Output the [X, Y] coordinate of the center of the cell containing the given text.  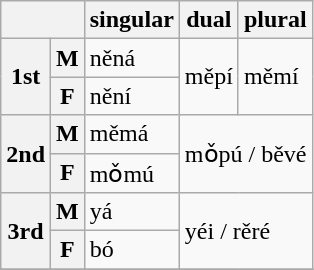
singular [132, 20]
mǒpú / běvé [246, 154]
nění [132, 96]
měpí [208, 77]
yéi / rěré [246, 231]
2nd [26, 154]
měmí [275, 77]
mǒmú [132, 173]
dual [208, 20]
1st [26, 77]
něná [132, 58]
bó [132, 250]
3rd [26, 231]
měmá [132, 134]
plural [275, 20]
yá [132, 212]
